Output the [x, y] coordinate of the center of the cell containing the given text.  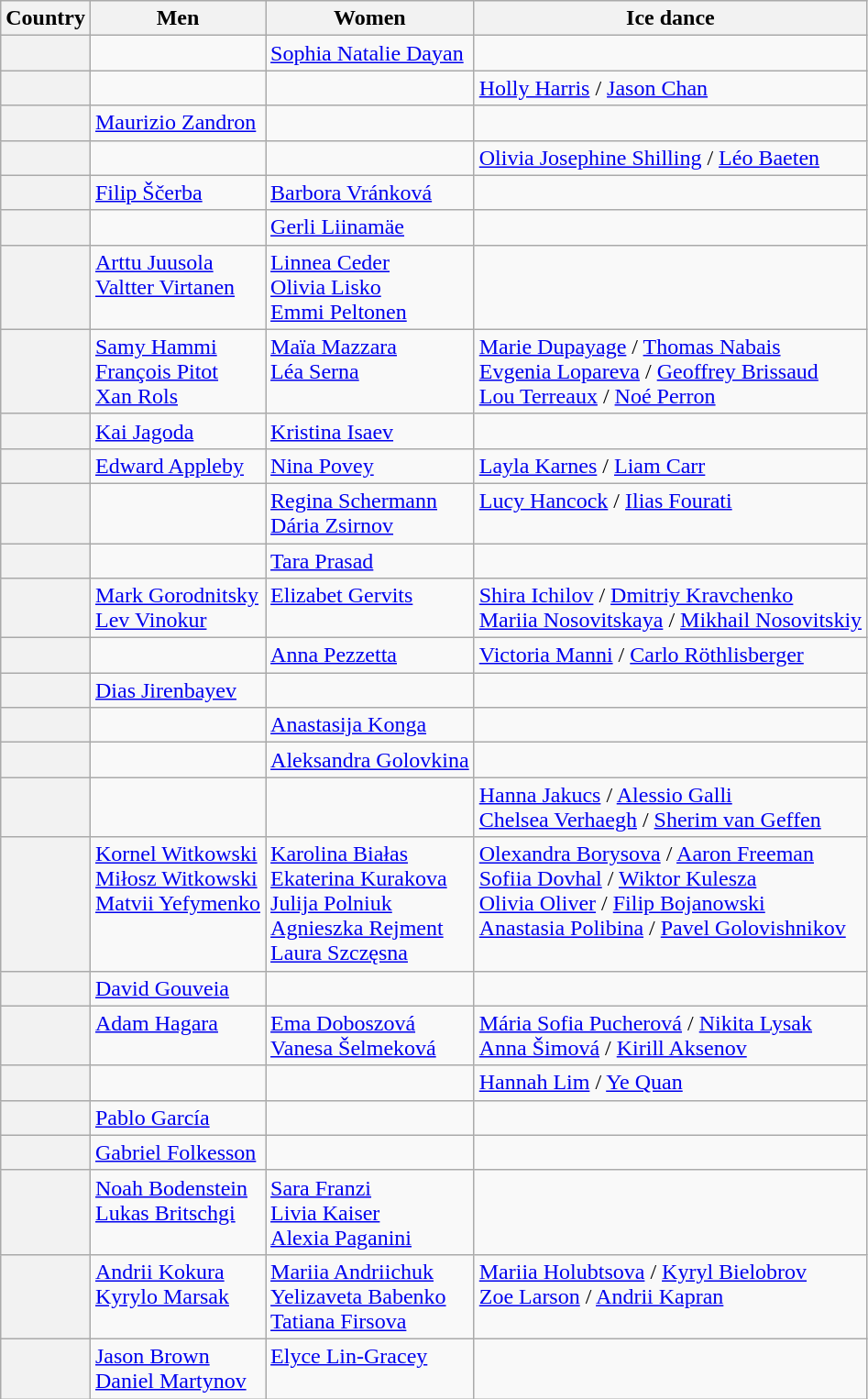
Victoria Manni / Carlo Röthlisberger [670, 655]
Mariia Holubtsova / Kyryl BielobrovZoe Larson / Andrii Kapran [670, 1296]
Karolina BiałasEkaterina KurakovaJulija PolniukAgnieszka RejmentLaura Szczęsna [370, 904]
Country [46, 18]
Maïa MazzaraLéa Serna [370, 371]
Linnea CederOlivia LiskoEmmi Peltonen [370, 287]
Men [178, 18]
Sophia Natalie Dayan [370, 53]
Edward Appleby [178, 466]
Olivia Josephine Shilling / Léo Baeten [670, 158]
Women [370, 18]
Lucy Hancock / Ilias Fourati [670, 513]
Holly Harris / Jason Chan [670, 88]
Elyce Lin-Gracey [370, 1368]
Jason BrownDaniel Martynov [178, 1368]
Gerli Liinamäe [370, 227]
Nina Povey [370, 466]
Ema DoboszováVanesa Šelmeková [370, 1036]
Kornel WitkowskiMiłosz WitkowskiMatvii Yefymenko [178, 904]
Gabriel Folkesson [178, 1152]
Adam Hagara [178, 1036]
Barbora Vránková [370, 193]
Kristina Isaev [370, 431]
Mariia AndriichukYelizaveta BabenkoTatiana Firsova [370, 1296]
Hanna Jakucs / Alessio GalliChelsea Verhaegh / Sherim van Geffen [670, 807]
Andrii KokuraKyrylo Marsak [178, 1296]
Olexandra Borysova / Aaron FreemanSofiia Dovhal / Wiktor KuleszaOlivia Oliver / Filip BojanowskiAnastasia Polibina / Pavel Golovishnikov [670, 904]
Filip Ščerba [178, 193]
Marie Dupayage / Thomas NabaisEvgenia Lopareva / Geoffrey BrissaudLou Terreaux / Noé Perron [670, 371]
Mária Sofia Pucherová / Nikita LysakAnna Šimová / Kirill Aksenov [670, 1036]
Dias Jirenbayev [178, 690]
David Gouveia [178, 988]
Aleksandra Golovkina [370, 760]
Pablo García [178, 1118]
Sara FranziLivia KaiserAlexia Paganini [370, 1212]
Arttu JuusolaValtter Virtanen [178, 287]
Hannah Lim / Ye Quan [670, 1083]
Shira Ichilov / Dmitriy KravchenkoMariia Nosovitskaya / Mikhail Nosovitskiy [670, 609]
Samy HammiFrançois PitotXan Rols [178, 371]
Anna Pezzetta [370, 655]
Kai Jagoda [178, 431]
Tara Prasad [370, 560]
Noah BodensteinLukas Britschgi [178, 1212]
Anastasija Konga [370, 725]
Regina SchermannDária Zsirnov [370, 513]
Elizabet Gervits [370, 609]
Layla Karnes / Liam Carr [670, 466]
Maurizio Zandron [178, 123]
Mark GorodnitskyLev Vinokur [178, 609]
Ice dance [670, 18]
